Return the [X, Y] coordinate for the center point of the cell that contains the specified text.  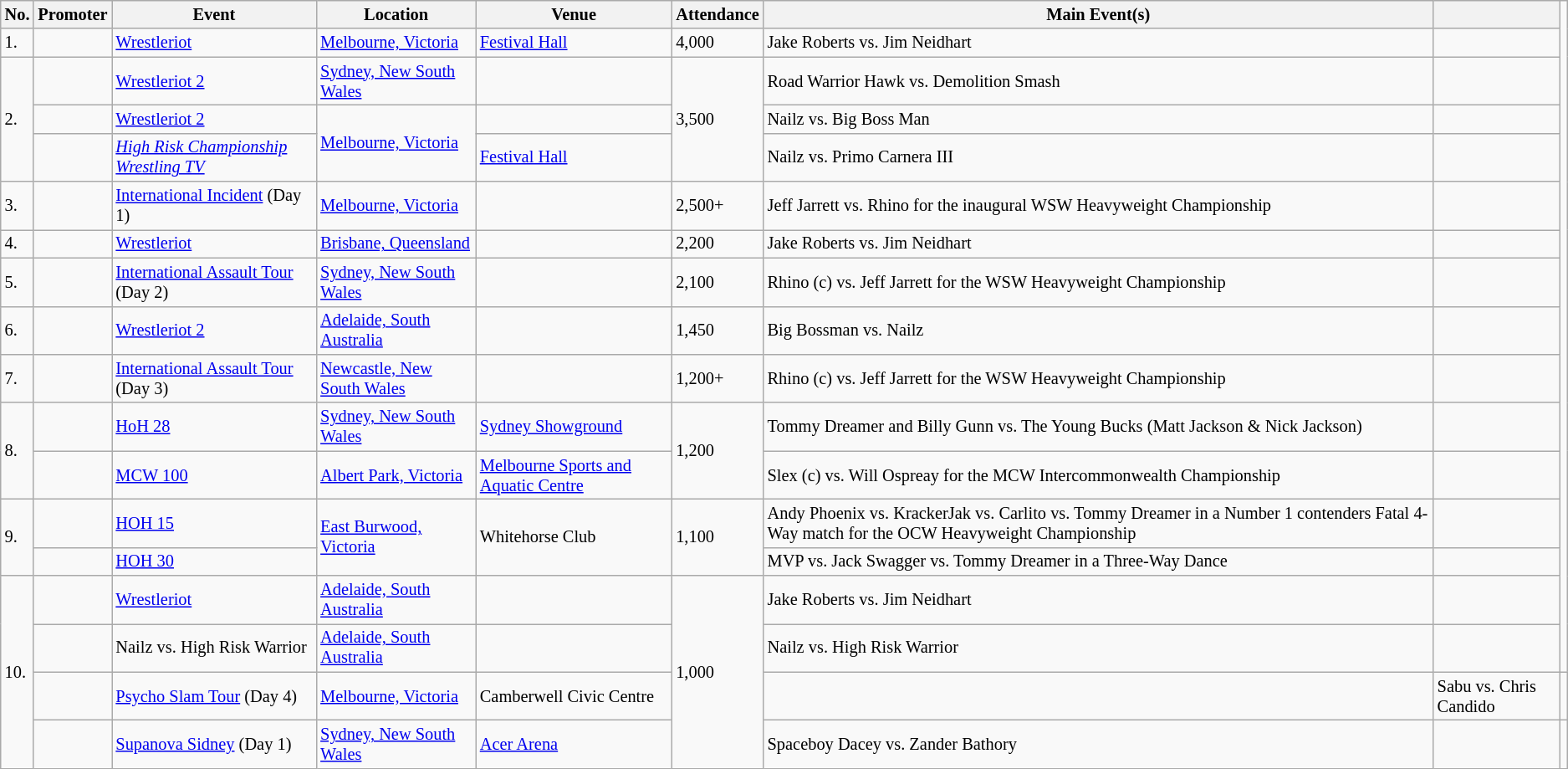
High Risk Championship Wrestling TV [214, 157]
Tommy Dreamer and Billy Gunn vs. The Young Bucks (Matt Jackson & Nick Jackson) [1099, 427]
Newcastle, New South Wales [396, 378]
Big Bossman vs. Nailz [1099, 331]
Supanova Sidney (Day 1) [214, 744]
International Assault Tour (Day 3) [214, 378]
Camberwell Civic Centre [574, 696]
7. [18, 378]
10. [18, 673]
Albert Park, Victoria [396, 475]
2,200 [718, 244]
International Assault Tour (Day 2) [214, 282]
3. [18, 206]
Venue [574, 14]
2. [18, 119]
Event [214, 14]
Whitehorse Club [574, 537]
3,500 [718, 119]
1,000 [718, 673]
Psycho Slam Tour (Day 4) [214, 696]
Spaceboy Dacey vs. Zander Bathory [1099, 744]
6. [18, 331]
1. [18, 43]
2,100 [718, 282]
4. [18, 244]
Andy Phoenix vs. KrackerJak vs. Carlito vs. Tommy Dreamer in a Number 1 contenders Fatal 4-Way match for the OCW Heavyweight Championship [1099, 523]
8. [18, 450]
1,450 [718, 331]
Melbourne Sports and Aquatic Centre [574, 475]
Location [396, 14]
Acer Arena [574, 744]
HOH 30 [214, 561]
No. [18, 14]
5. [18, 282]
Road Warrior Hawk vs. Demolition Smash [1099, 81]
4,000 [718, 43]
Main Event(s) [1099, 14]
Nailz vs. Big Boss Man [1099, 119]
Nailz vs. Primo Carnera III [1099, 157]
1,200+ [718, 378]
1,200 [718, 450]
Promoter [72, 14]
International Incident (Day 1) [214, 206]
HOH 15 [214, 523]
Brisbane, Queensland [396, 244]
Jeff Jarrett vs. Rhino for the inaugural WSW Heavyweight Championship [1099, 206]
East Burwood, Victoria [396, 537]
Sydney Showground [574, 427]
Attendance [718, 14]
MCW 100 [214, 475]
9. [18, 537]
HoH 28 [214, 427]
1,100 [718, 537]
Sabu vs. Chris Candido [1497, 696]
Slex (c) vs. Will Ospreay for the MCW Intercommonwealth Championship [1099, 475]
MVP vs. Jack Swagger vs. Tommy Dreamer in a Three-Way Dance [1099, 561]
2,500+ [718, 206]
